Detect which cell encompasses the target text, then output its (X, Y) center coordinate. 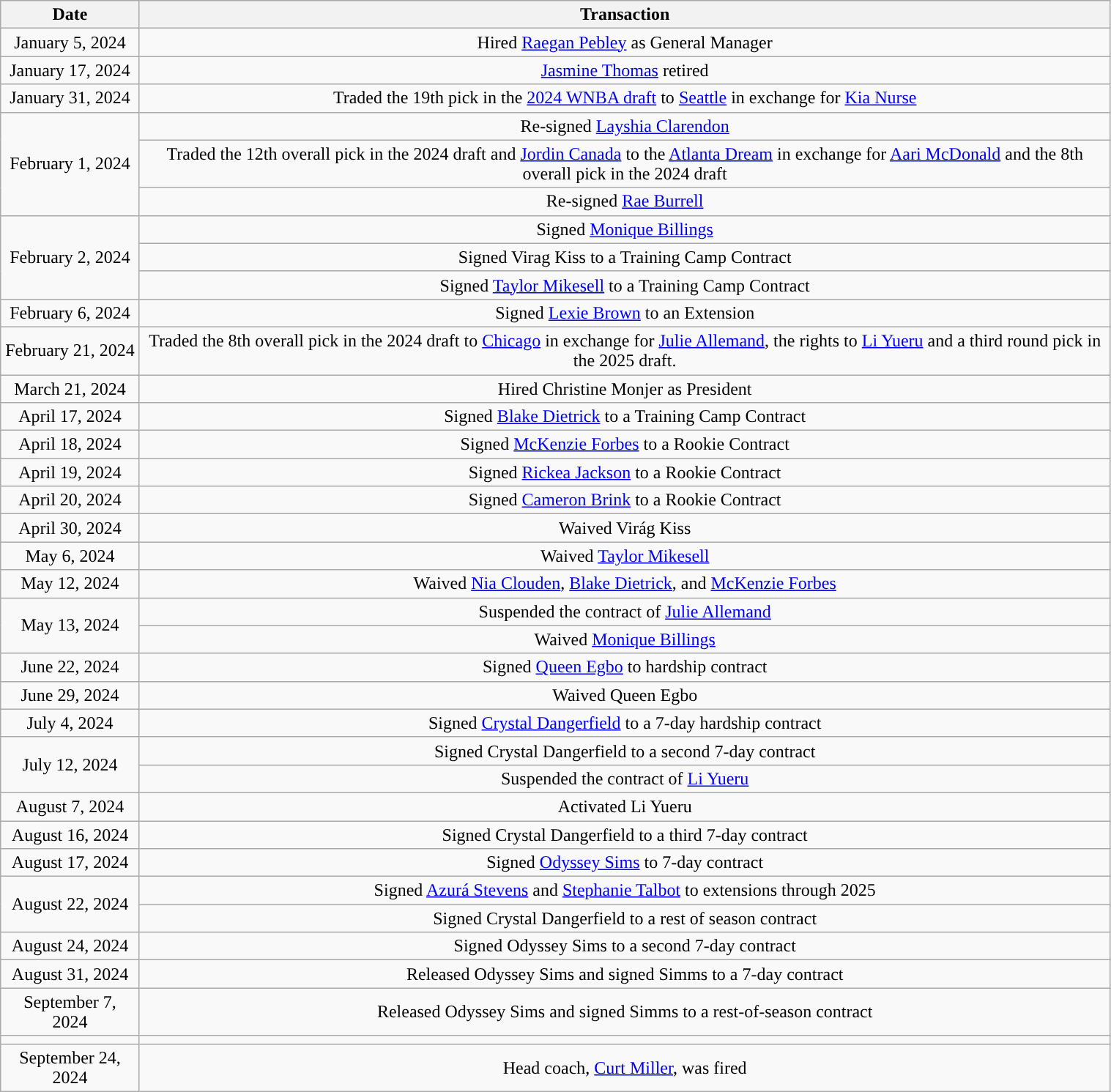
Signed Odyssey Sims to a second 7-day contract (625, 946)
Traded the 19th pick in the 2024 WNBA draft to Seattle in exchange for Kia Nurse (625, 98)
August 7, 2024 (70, 806)
Released Odyssey Sims and signed Simms to a rest-of-season contract (625, 1012)
June 22, 2024 (70, 667)
Hired Raegan Pebley as General Manager (625, 42)
August 31, 2024 (70, 974)
May 12, 2024 (70, 584)
Head coach, Curt Miller, was fired (625, 1068)
April 17, 2024 (70, 417)
Hired Christine Monjer as President (625, 389)
Waived Virág Kiss (625, 528)
September 24, 2024 (70, 1068)
Suspended the contract of Li Yueru (625, 779)
June 29, 2024 (70, 695)
March 21, 2024 (70, 389)
April 18, 2024 (70, 445)
Date (70, 15)
Transaction (625, 15)
January 5, 2024 (70, 42)
Signed Taylor Mikesell to a Training Camp Contract (625, 285)
July 12, 2024 (70, 765)
Signed Crystal Dangerfield to a third 7-day contract (625, 834)
Waived Taylor Mikesell (625, 556)
August 22, 2024 (70, 905)
Signed McKenzie Forbes to a Rookie Contract (625, 445)
Signed Crystal Dangerfield to a 7-day hardship contract (625, 723)
April 20, 2024 (70, 500)
January 17, 2024 (70, 70)
May 13, 2024 (70, 625)
Signed Cameron Brink to a Rookie Contract (625, 500)
Signed Crystal Dangerfield to a second 7-day contract (625, 751)
Signed Odyssey Sims to 7-day contract (625, 863)
Signed Monique Billings (625, 229)
Re-signed Rae Burrell (625, 201)
August 24, 2024 (70, 946)
August 16, 2024 (70, 834)
Jasmine Thomas retired (625, 70)
Released Odyssey Sims and signed Simms to a 7-day contract (625, 974)
Signed Lexie Brown to an Extension (625, 313)
February 1, 2024 (70, 164)
Signed Blake Dietrick to a Training Camp Contract (625, 417)
September 7, 2024 (70, 1012)
April 19, 2024 (70, 472)
Waived Queen Egbo (625, 695)
Waived Monique Billings (625, 639)
Signed Virag Kiss to a Training Camp Contract (625, 257)
Waived Nia Clouden, Blake Dietrick, and McKenzie Forbes (625, 584)
February 6, 2024 (70, 313)
Signed Queen Egbo to hardship contract (625, 667)
January 31, 2024 (70, 98)
Signed Azurá Stevens and Stephanie Talbot to extensions through 2025 (625, 891)
May 6, 2024 (70, 556)
July 4, 2024 (70, 723)
Signed Rickea Jackson to a Rookie Contract (625, 472)
August 17, 2024 (70, 863)
February 2, 2024 (70, 257)
Signed Crystal Dangerfield to a rest of season contract (625, 918)
February 21, 2024 (70, 350)
Re-signed Layshia Clarendon (625, 126)
Activated Li Yueru (625, 806)
Suspended the contract of Julie Allemand (625, 612)
April 30, 2024 (70, 528)
